Output the [x, y] coordinate of the center of the cell containing the given text.  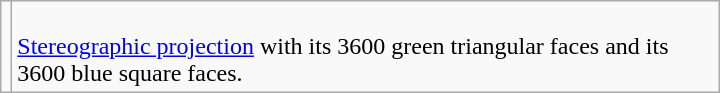
Stereographic projection with its 3600 green triangular faces and its 3600 blue square faces. [366, 47]
